Pinpoint the cell where the given text exists, returning its (x, y) midpoint coordinate. 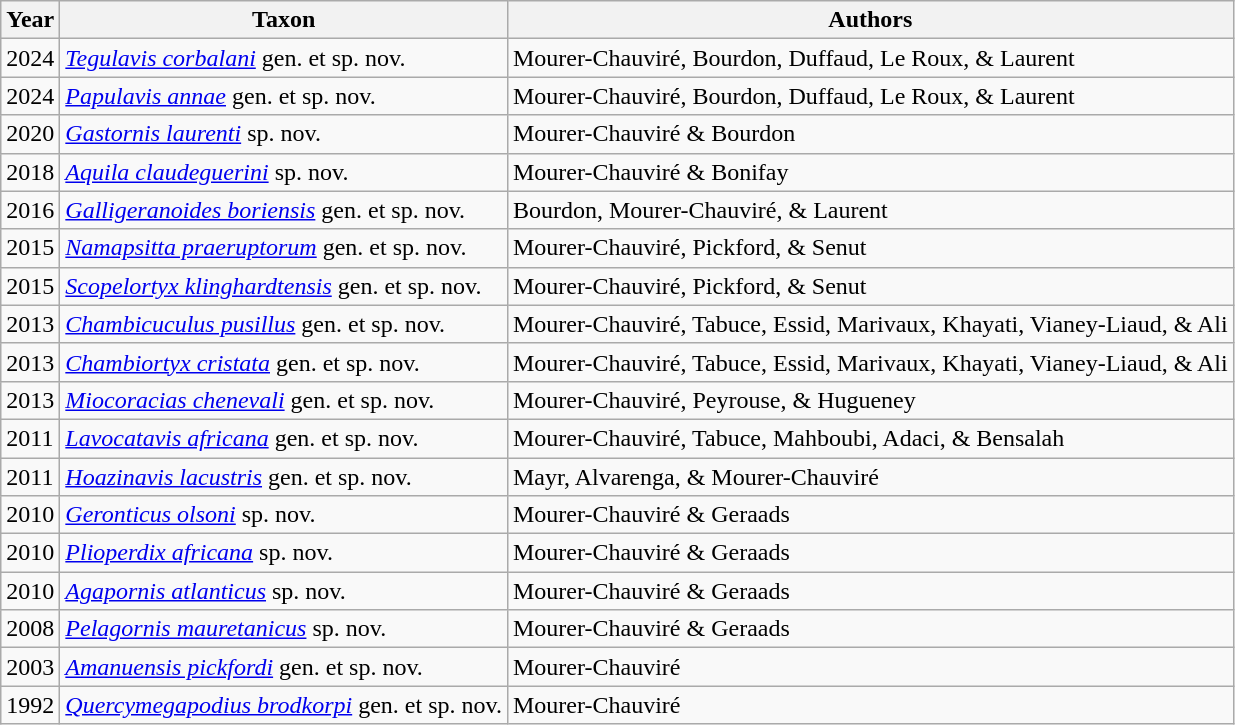
2016 (30, 210)
Chambicuculus pusillus gen. et sp. nov. (284, 324)
2003 (30, 667)
1992 (30, 705)
Authors (870, 20)
Geronticus olsoni sp. nov. (284, 515)
Galligeranoides boriensis gen. et sp. nov. (284, 210)
Mayr, Alvarenga, & Mourer-Chauviré (870, 477)
Miocoracias chenevali gen. et sp. nov. (284, 400)
Year (30, 20)
Scopelortyx klinghardtensis gen. et sp. nov. (284, 286)
Mourer-Chauviré, Tabuce, Mahboubi, Adaci, & Bensalah (870, 438)
Gastornis laurenti sp. nov. (284, 134)
Bourdon, Mourer-Chauviré, & Laurent (870, 210)
Mourer-Chauviré, Peyrouse, & Hugueney (870, 400)
Plioperdix africana sp. nov. (284, 553)
Mourer-Chauviré & Bourdon (870, 134)
Quercymegapodius brodkorpi gen. et sp. nov. (284, 705)
Aquila claudeguerini sp. nov. (284, 172)
Papulavis annae gen. et sp. nov. (284, 96)
2018 (30, 172)
Lavocatavis africana gen. et sp. nov. (284, 438)
Agapornis atlanticus sp. nov. (284, 591)
2020 (30, 134)
Hoazinavis lacustris gen. et sp. nov. (284, 477)
Namapsitta praeruptorum gen. et sp. nov. (284, 248)
Chambiortyx cristata gen. et sp. nov. (284, 362)
Tegulavis corbalani gen. et sp. nov. (284, 58)
Amanuensis pickfordi gen. et sp. nov. (284, 667)
2008 (30, 629)
Mourer-Chauviré & Bonifay (870, 172)
Taxon (284, 20)
Pelagornis mauretanicus sp. nov. (284, 629)
